Return the (X, Y) coordinate for the center point of the cell that contains the specified text.  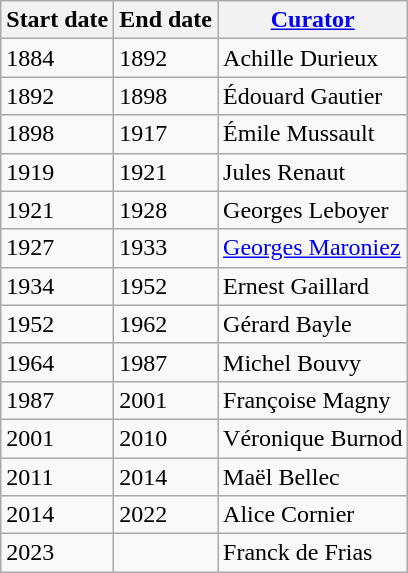
1962 (166, 324)
Jules Renaut (313, 172)
2022 (166, 515)
1928 (166, 210)
1884 (58, 58)
Georges Leboyer (313, 210)
Maël Bellec (313, 477)
Gérard Bayle (313, 324)
End date (166, 20)
Franck de Frias (313, 553)
2010 (166, 438)
1934 (58, 286)
1919 (58, 172)
Françoise Magny (313, 400)
2011 (58, 477)
Alice Cornier (313, 515)
Michel Bouvy (313, 362)
Édouard Gautier (313, 96)
Start date (58, 20)
Émile Mussault (313, 134)
Curator (313, 20)
1917 (166, 134)
1964 (58, 362)
2023 (58, 553)
Achille Durieux (313, 58)
Véronique Burnod (313, 438)
1927 (58, 248)
1933 (166, 248)
Georges Maroniez (313, 248)
Ernest Gaillard (313, 286)
